Return [x, y] of the center of cell containing provided text 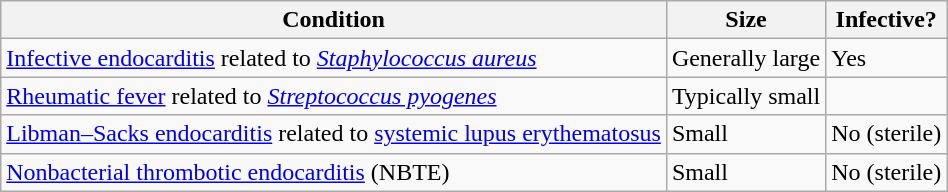
Size [746, 20]
Nonbacterial thrombotic endocarditis (NBTE) [334, 172]
Typically small [746, 96]
Rheumatic fever related to Streptococcus pyogenes [334, 96]
Condition [334, 20]
Libman–Sacks endocarditis related to systemic lupus erythematosus [334, 134]
Infective endocarditis related to Staphylococcus aureus [334, 58]
Yes [886, 58]
Generally large [746, 58]
Infective? [886, 20]
